Find where the given text appears and provide that cell's center as [x, y] coordinate. 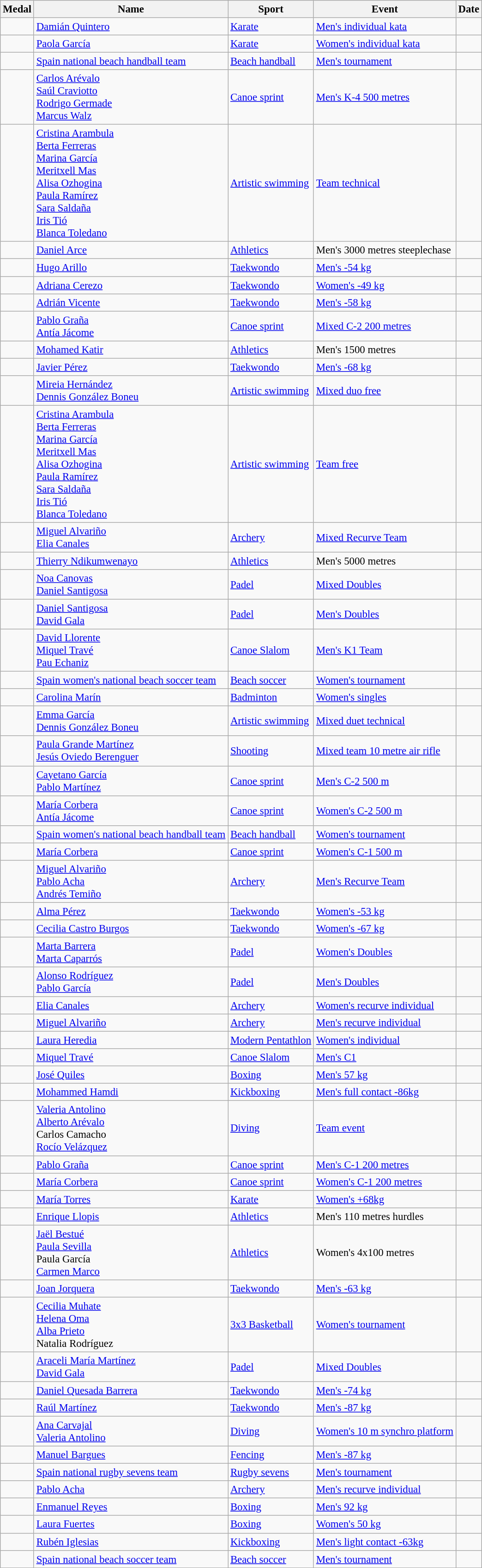
Women's C-1 500 m [385, 852]
Enrique Llopis [131, 1216]
Hugo Arillo [131, 268]
Men's C-1 200 metres [385, 1165]
Adriana Cerezo [131, 285]
Alma Pérez [131, 911]
Men's C-2 500 m [385, 781]
Women's -67 kg [385, 929]
Women's 10 m synchro platform [385, 1432]
Carlos ArévaloSaúl CraviottoRodrigo GermadeMarcus Walz [131, 97]
Adrián Vicente [131, 302]
Men's individual kata [385, 27]
Men's 57 kg [385, 1075]
Men's -74 kg [385, 1390]
Marta BarreraMarta Caparrós [131, 952]
José Quiles [131, 1075]
Daniel Arce [131, 251]
David LlorenteMiquel TravéPau Echaniz [131, 650]
Javier Pérez [131, 367]
Paula Grande MartínezJesús Oviedo Berenguer [131, 751]
Shooting [271, 751]
Ana CarvajalValeria Antolino [131, 1432]
Event [385, 9]
Mixed team 10 metre air rifle [385, 751]
Women's -53 kg [385, 911]
Team technical [385, 183]
Men's 110 metres hurdles [385, 1216]
Mohamed Katir [131, 349]
Miguel Alvariño [131, 1023]
Manuel Bargues [131, 1455]
Team free [385, 464]
Women's 50 kg [385, 1525]
Spain women's national beach soccer team [131, 680]
Mixed duet technical [385, 721]
Daniel SantigosaDavid Gala [131, 615]
Date [469, 9]
Raúl Martínez [131, 1408]
Women's +68kg [385, 1199]
Mixed duo free [385, 390]
Badminton [271, 697]
Women's 4x100 metres [385, 1253]
Rugby sevens [271, 1472]
Daniel Quesada Barrera [131, 1390]
Men's -54 kg [385, 268]
Araceli María MartínezDavid Gala [131, 1367]
Women's individual [385, 1040]
Men's 3000 metres steeplechase [385, 251]
Men's C1 [385, 1057]
Miguel AlvariñoElia Canales [131, 537]
Men's 1500 metres [385, 349]
Spain national beach handball team [131, 61]
María Torres [131, 1199]
Men's K1 Team [385, 650]
Pablo Graña [131, 1165]
Men's -68 kg [385, 367]
Men's full contact -86kg [385, 1093]
Women's -49 kg [385, 285]
Valeria AntolinoAlberto ArévaloCarlos CamachoRocío Velázquez [131, 1128]
Mixed C-2 200 metres [385, 326]
Cayetano GarcíaPablo Martínez [131, 781]
Carolina Marín [131, 697]
Joan Jorquera [131, 1289]
Women's individual kata [385, 44]
Noa CanovasDaniel Santigosa [131, 584]
Spain national beach soccer team [131, 1559]
Mireia HernándezDennis González Boneu [131, 390]
Medal [18, 9]
Mohammed Hamdi [131, 1093]
Cecilia MuhateHelena OmaAlba PrietoNatalia Rodríguez [131, 1325]
Men's K-4 500 metres [385, 97]
Miquel Travé [131, 1057]
Emma GarcíaDennis González Boneu [131, 721]
Alonso RodríguezPablo García [131, 982]
Spain national rugby sevens team [131, 1472]
Women's singles [385, 697]
Elia Canales [131, 1006]
Jaël BestuéPaula SevillaPaula GarcíaCarmen Marco [131, 1253]
3x3 Basketball [271, 1325]
Name [131, 9]
Sport [271, 9]
Men's -58 kg [385, 302]
Pablo GrañaAntía Jácome [131, 326]
Thierry Ndikumwenayo [131, 561]
Men's light contact -63kg [385, 1542]
Women's C-2 500 m [385, 811]
Rubén Iglesias [131, 1542]
Enmanuel Reyes [131, 1507]
Paola García [131, 44]
Women's recurve individual [385, 1006]
Mixed Recurve Team [385, 537]
Modern Pentathlon [271, 1040]
Laura Heredia [131, 1040]
Laura Fuertes [131, 1525]
Men's Recurve Team [385, 882]
María CorberaAntía Jácome [131, 811]
Women's C-1 200 metres [385, 1182]
Miguel AlvariñoPablo AchaAndrés Temiño [131, 882]
Men's -63 kg [385, 1289]
Cecilia Castro Burgos [131, 929]
Fencing [271, 1455]
Men's 92 kg [385, 1507]
Team event [385, 1128]
Damián Quintero [131, 27]
Spain women's national beach handball team [131, 834]
Men's 5000 metres [385, 561]
Women's Doubles [385, 952]
Pablo Acha [131, 1490]
